Detect which cell encompasses the target text, then output its (X, Y) center coordinate. 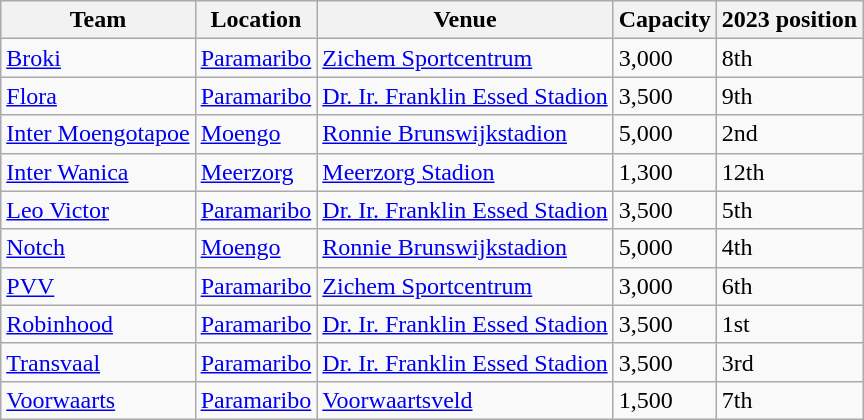
Team (98, 20)
12th (789, 172)
1st (789, 324)
8th (789, 58)
9th (789, 96)
Voorwaarts (98, 400)
Inter Moengotapoe (98, 134)
Notch (98, 248)
Capacity (664, 20)
Robinhood (98, 324)
Leo Victor (98, 210)
Transvaal (98, 362)
Flora (98, 96)
Meerzorg Stadion (465, 172)
Venue (465, 20)
Voorwaartsveld (465, 400)
Location (256, 20)
3rd (789, 362)
4th (789, 248)
5th (789, 210)
1,500 (664, 400)
Meerzorg (256, 172)
2nd (789, 134)
6th (789, 286)
Broki (98, 58)
Inter Wanica (98, 172)
2023 position (789, 20)
PVV (98, 286)
1,300 (664, 172)
7th (789, 400)
